Search for the cell housing the specified text and yield its [x, y] center coordinate. 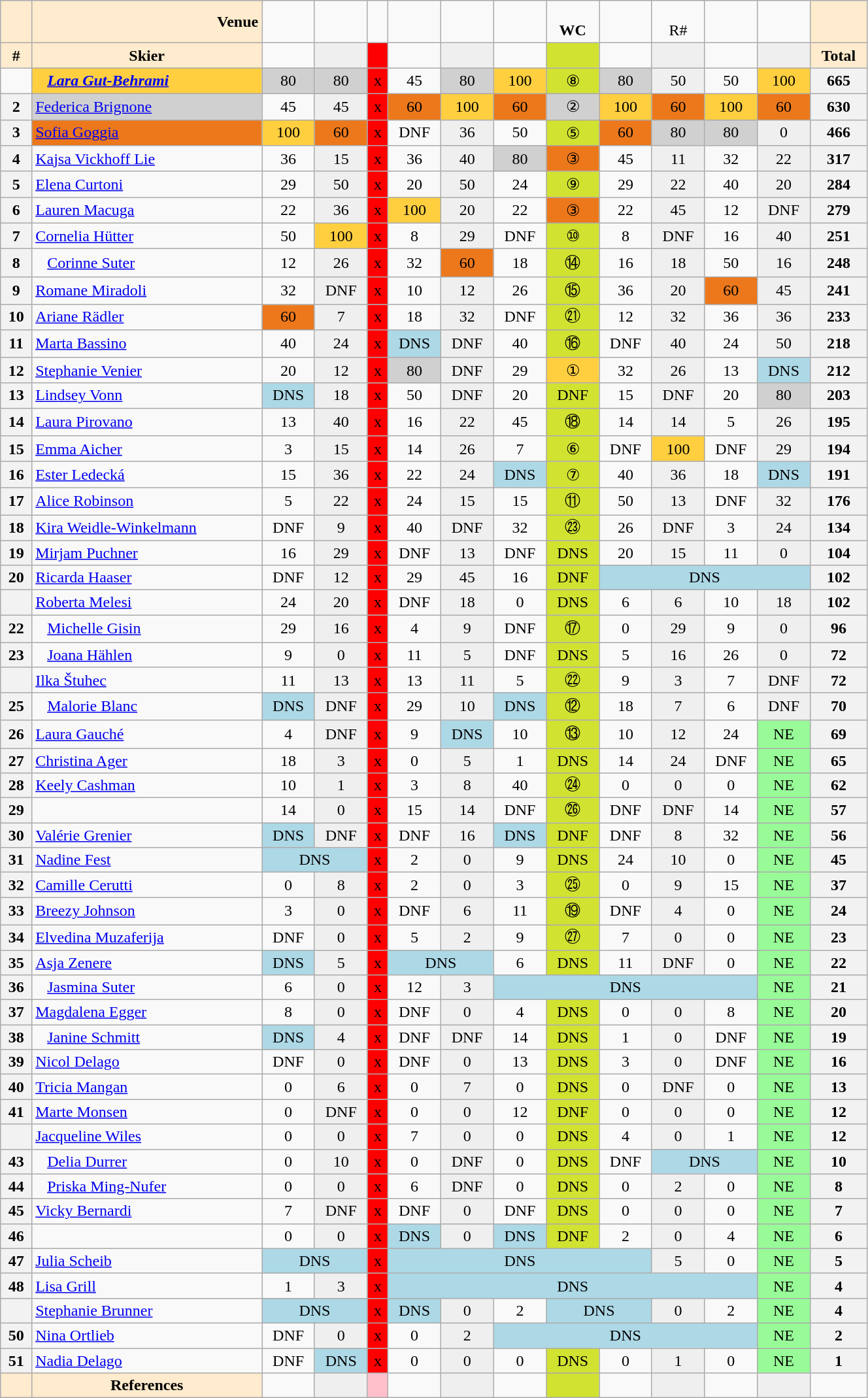
Stephanie Venier [147, 371]
Stephanie Brunner [147, 1310]
Janine Schmitt [147, 1037]
Breezy Johnson [147, 911]
48 [16, 1286]
Ricarda Haaser [147, 578]
⑰ [573, 629]
Ester Ledecká [147, 474]
⑦ [573, 474]
65 [838, 760]
Delia Durrer [147, 1161]
Valérie Grenier [147, 835]
Ariane Rädler [147, 317]
⑱ [573, 422]
Skier [147, 56]
Asja Zenere [147, 963]
35 [16, 963]
⑭ [573, 263]
Malorie Blanc [147, 706]
⑬ [573, 735]
Marta Bassino [147, 344]
38 [16, 1037]
41 [16, 1112]
Cornelia Hütter [147, 236]
70 [838, 706]
194 [838, 449]
31 [16, 860]
Elvedina Muzaferija [147, 937]
25 [16, 706]
176 [838, 502]
Christina Ager [147, 760]
Joana Hählen [147, 655]
33 [16, 911]
317 [838, 159]
㉕ [573, 885]
㉗ [573, 937]
62 [838, 786]
27 [16, 760]
34 [16, 937]
① [573, 371]
Ilka Štuhec [147, 680]
㉒ [573, 680]
57 [838, 810]
Nina Ortlieb [147, 1335]
References [147, 1386]
Lauren Macuga [147, 210]
Venue [147, 22]
Total [838, 56]
28 [16, 786]
Jacqueline Wiles [147, 1137]
233 [838, 317]
466 [838, 133]
Marte Monsen [147, 1112]
WC [573, 22]
Vicky Bernardi [147, 1211]
⑤ [573, 133]
Emma Aicher [147, 449]
30 [16, 835]
㉔ [573, 786]
630 [838, 107]
㉑ [573, 317]
279 [838, 210]
Lindsey Vonn [147, 395]
⑲ [573, 911]
248 [838, 263]
Magdalena Egger [147, 1012]
212 [838, 371]
Jasmina Suter [147, 988]
218 [838, 344]
21 [838, 988]
39 [16, 1062]
Alice Robinson [147, 502]
104 [838, 552]
203 [838, 395]
⑯ [573, 344]
Camille Cerutti [147, 885]
Kajsa Vickhoff Lie [147, 159]
Lisa Grill [147, 1286]
⑫ [573, 706]
Keely Cashman [147, 786]
284 [838, 184]
Nicol Delago [147, 1062]
665 [838, 81]
56 [838, 835]
Romane Miradoli [147, 290]
46 [16, 1236]
⑩ [573, 236]
251 [838, 236]
Roberta Melesi [147, 603]
191 [838, 474]
Julia Scheib [147, 1261]
Elena Curtoni [147, 184]
Lara Gut-Behrami [147, 81]
44 [16, 1186]
⑮ [573, 290]
R# [678, 22]
Kira Weidle-Winkelmann [147, 527]
Nadine Fest [147, 860]
⑨ [573, 184]
Federica Brignone [147, 107]
134 [838, 527]
241 [838, 290]
㉓ [573, 527]
# [16, 56]
69 [838, 735]
Corinne Suter [147, 263]
⑧ [573, 81]
Michelle Gisin [147, 629]
㉖ [573, 810]
Mirjam Puchner [147, 552]
Tricia Mangan [147, 1087]
Priska Ming-Nufer [147, 1186]
⑪ [573, 502]
Sofia Goggia [147, 133]
17 [16, 502]
43 [16, 1161]
51 [16, 1360]
47 [16, 1261]
195 [838, 422]
96 [838, 629]
Nadia Delago [147, 1360]
Laura Gauché [147, 735]
Laura Pirovano [147, 422]
⑥ [573, 449]
② [573, 107]
